Locate the cell with the specified text and output its [x, y] center coordinate. 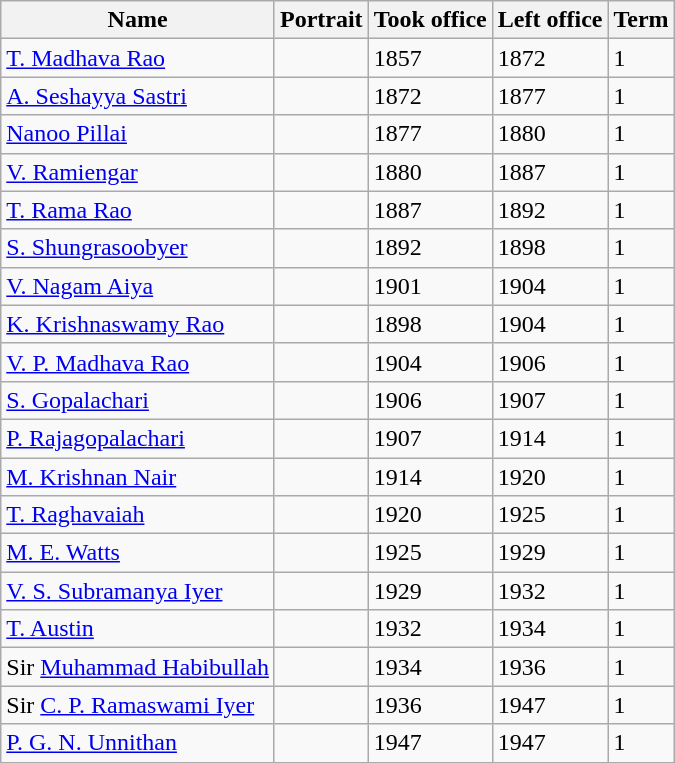
M. E. Watts [138, 553]
Took office [430, 20]
S. Gopalachari [138, 400]
Sir C. P. Ramaswami Iyer [138, 705]
Sir Muhammad Habibullah [138, 667]
1857 [430, 58]
1901 [430, 286]
Portrait [321, 20]
V. S. Subramanya Iyer [138, 591]
Left office [550, 20]
Term [641, 20]
T. Madhava Rao [138, 58]
S. Shungrasoobyer [138, 248]
T. Austin [138, 629]
A. Seshayya Sastri [138, 96]
M. Krishnan Nair [138, 477]
P. Rajagopalachari [138, 438]
V. Nagam Aiya [138, 286]
Nanoo Pillai [138, 134]
V. P. Madhava Rao [138, 362]
K. Krishnaswamy Rao [138, 324]
T. Raghavaiah [138, 515]
T. Rama Rao [138, 210]
V. Ramiengar [138, 172]
P. G. N. Unnithan [138, 743]
Name [138, 20]
